For the text-containing cell, return its midpoint in (x, y) coordinate format. 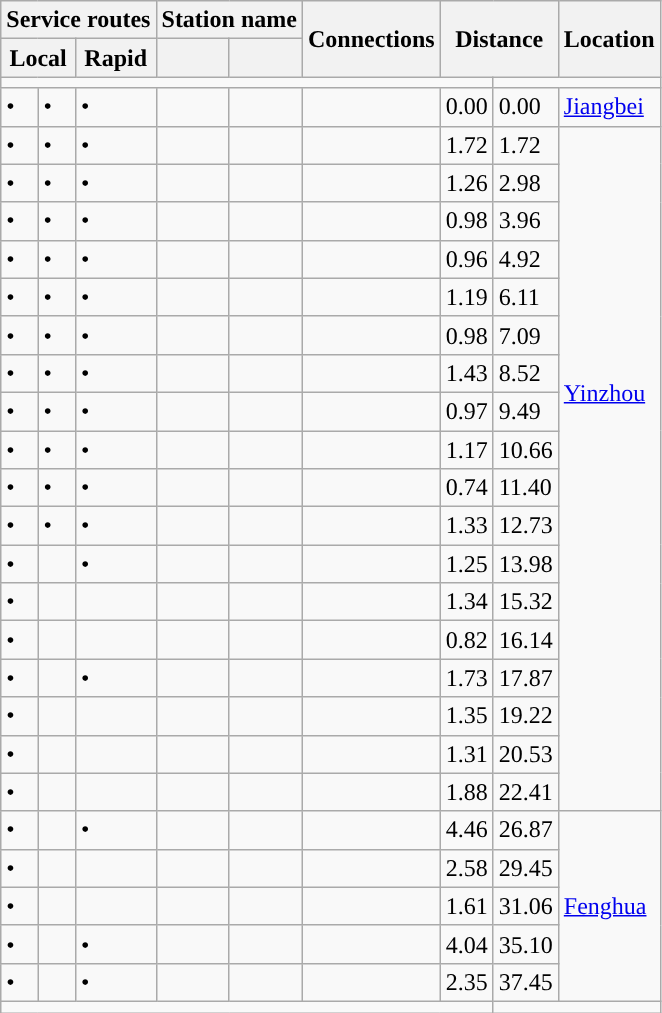
1.26 (466, 183)
Local (38, 58)
15.32 (526, 602)
13.98 (526, 564)
12.73 (526, 526)
4.04 (466, 944)
20.53 (526, 754)
1.33 (466, 526)
0.97 (466, 411)
Yinzhou (609, 392)
1.17 (466, 449)
8.52 (526, 373)
Connections (371, 39)
Fenghua (609, 906)
9.49 (526, 411)
29.45 (526, 868)
0.82 (466, 640)
2.58 (466, 868)
1.61 (466, 906)
1.73 (466, 678)
10.66 (526, 449)
19.22 (526, 716)
1.25 (466, 564)
1.35 (466, 716)
31.06 (526, 906)
16.14 (526, 640)
17.87 (526, 678)
7.09 (526, 335)
0.96 (466, 259)
Jiangbei (609, 107)
Distance (499, 39)
35.10 (526, 944)
2.98 (526, 183)
1.88 (466, 792)
37.45 (526, 982)
1.43 (466, 373)
0.74 (466, 488)
4.46 (466, 830)
Rapid (116, 58)
6.11 (526, 297)
3.96 (526, 221)
1.34 (466, 602)
4.92 (526, 259)
22.41 (526, 792)
Station name (229, 20)
26.87 (526, 830)
1.31 (466, 754)
Location (609, 39)
2.35 (466, 982)
1.19 (466, 297)
11.40 (526, 488)
Service routes (78, 20)
